Search for the cell housing the specified text and yield its [x, y] center coordinate. 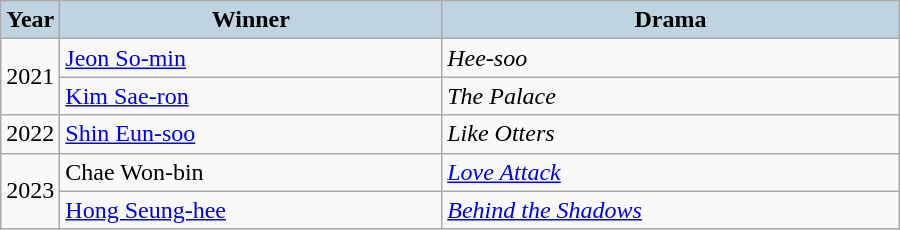
2022 [30, 134]
Shin Eun-soo [251, 134]
Love Attack [671, 172]
Year [30, 20]
Hee-soo [671, 58]
Jeon So-min [251, 58]
Hong Seung-hee [251, 210]
The Palace [671, 96]
Drama [671, 20]
Kim Sae-ron [251, 96]
2021 [30, 77]
Winner [251, 20]
Behind the Shadows [671, 210]
Like Otters [671, 134]
Chae Won-bin [251, 172]
2023 [30, 191]
